Return [X, Y] of the center of cell containing provided text 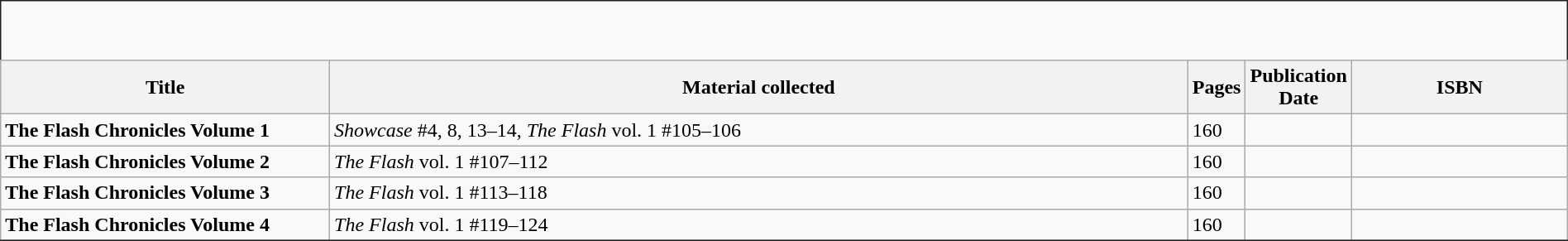
Pages [1217, 88]
Showcase #4, 8, 13–14, The Flash vol. 1 #105–106 [759, 130]
The Flash Chronicles Volume 3 [165, 193]
The Flash Chronicles Volume 4 [165, 224]
The Flash Chronicles Volume 1 [165, 130]
The Flash vol. 1 #113–118 [759, 193]
The Flash vol. 1 #107–112 [759, 161]
ISBN [1459, 88]
Publication Date [1298, 88]
Material collected [759, 88]
The Flash vol. 1 #119–124 [759, 224]
The Flash Chronicles Volume 2 [165, 161]
Title [165, 88]
